From the cell containing the given text, extract its center point as [x, y] coordinate. 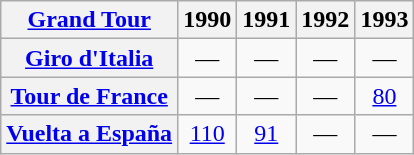
1992 [326, 20]
1990 [208, 20]
Tour de France [90, 96]
80 [384, 96]
Giro d'Italia [90, 58]
110 [208, 134]
1991 [266, 20]
1993 [384, 20]
Vuelta a España [90, 134]
Grand Tour [90, 20]
91 [266, 134]
